Determine the (x, y) coordinate at the center of the cell enclosing the given text.  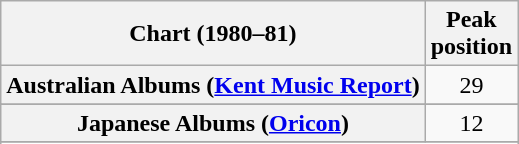
Australian Albums (Kent Music Report) (213, 85)
Peakposition (471, 34)
Japanese Albums (Oricon) (213, 123)
Chart (1980–81) (213, 34)
29 (471, 85)
12 (471, 123)
